Find where the given text appears and provide that cell's center as [x, y] coordinate. 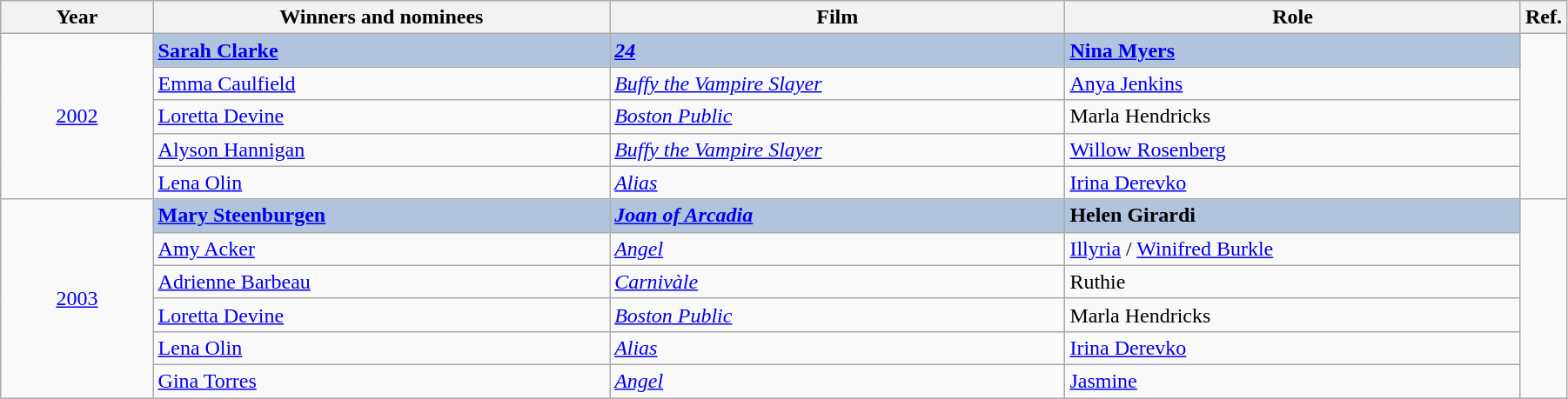
Role [1293, 17]
Emma Caulfield [381, 83]
Willow Rosenberg [1293, 150]
Sarah Clarke [381, 50]
Alyson Hannigan [381, 150]
Gina Torres [381, 381]
Mary Steenburgen [381, 216]
Carnivàle [837, 282]
24 [837, 50]
Joan of Arcadia [837, 216]
2003 [77, 298]
Ref. [1544, 17]
Amy Acker [381, 249]
Winners and nominees [381, 17]
Illyria / Winifred Burkle [1293, 249]
Film [837, 17]
Adrienne Barbeau [381, 282]
2002 [77, 116]
Jasmine [1293, 381]
Ruthie [1293, 282]
Anya Jenkins [1293, 83]
Nina Myers [1293, 50]
Year [77, 17]
Helen Girardi [1293, 216]
